Capture the cell that displays the provided text and extract its [x, y] central coordinate. 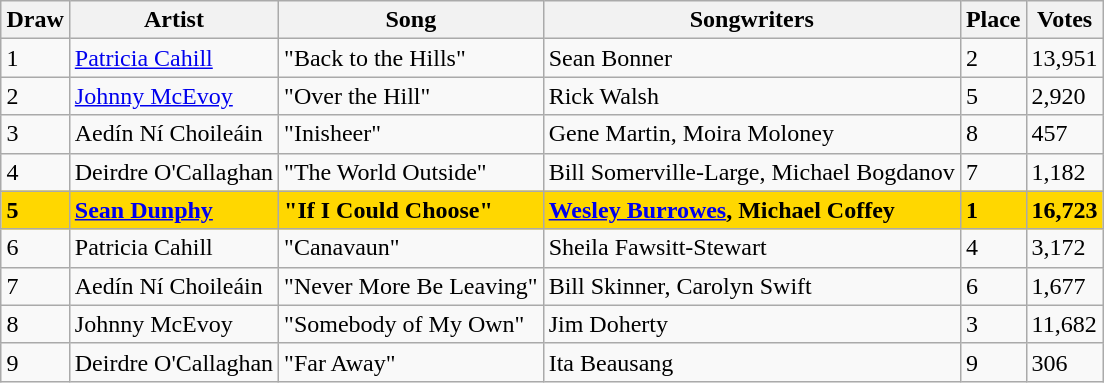
2,920 [1064, 96]
"Somebody of My Own" [412, 324]
11,682 [1064, 324]
Song [412, 20]
1,677 [1064, 286]
457 [1064, 134]
16,723 [1064, 210]
1,182 [1064, 172]
"Never More Be Leaving" [412, 286]
Artist [174, 20]
Votes [1064, 20]
Sean Dunphy [174, 210]
"The World Outside" [412, 172]
Bill Somerville-Large, Michael Bogdanov [752, 172]
3,172 [1064, 248]
"Far Away" [412, 362]
Bill Skinner, Carolyn Swift [752, 286]
"Back to the Hills" [412, 58]
Rick Walsh [752, 96]
Place [993, 20]
"Over the Hill" [412, 96]
Jim Doherty [752, 324]
Sean Bonner [752, 58]
Ita Beausang [752, 362]
Songwriters [752, 20]
Gene Martin, Moira Moloney [752, 134]
"Canavaun" [412, 248]
"Inisheer" [412, 134]
13,951 [1064, 58]
Sheila Fawsitt-Stewart [752, 248]
306 [1064, 362]
Wesley Burrowes, Michael Coffey [752, 210]
"If I Could Choose" [412, 210]
Draw [35, 20]
